Identify which cell holds the provided text, then report its [x, y] central coordinate. 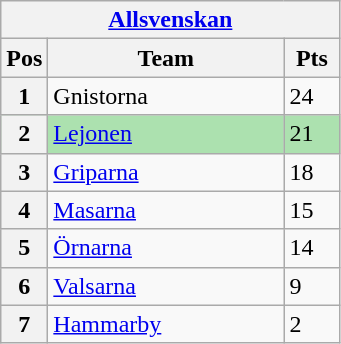
6 [24, 286]
Pos [24, 58]
Pts [312, 58]
Allsvenskan [170, 20]
24 [312, 96]
18 [312, 172]
Team [166, 58]
Masarna [166, 210]
Griparna [166, 172]
14 [312, 248]
15 [312, 210]
3 [24, 172]
Valsarna [166, 286]
Lejonen [166, 134]
1 [24, 96]
7 [24, 324]
Gnistorna [166, 96]
Hammarby [166, 324]
21 [312, 134]
5 [24, 248]
4 [24, 210]
Örnarna [166, 248]
9 [312, 286]
